Capture the cell that displays the provided text and extract its (x, y) central coordinate. 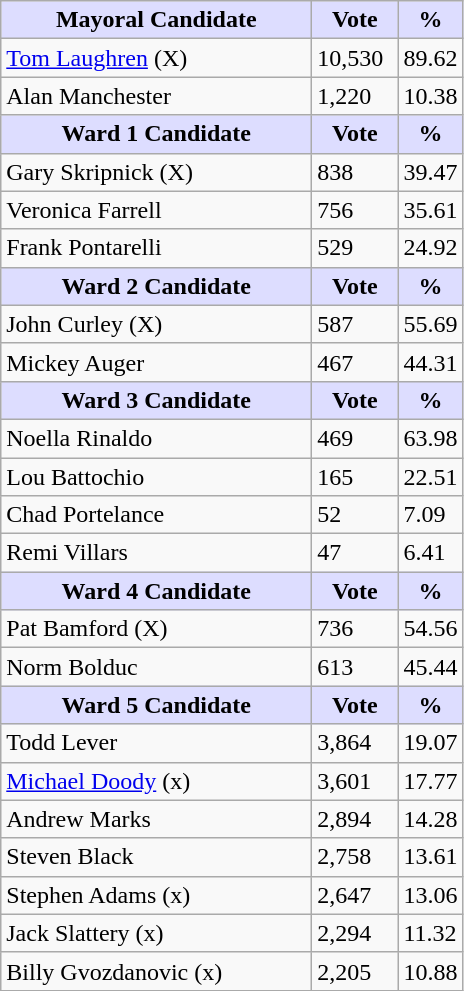
22.51 (430, 477)
10.38 (430, 96)
Andrew Marks (156, 819)
47 (355, 553)
Veronica Farrell (156, 210)
165 (355, 477)
Lou Battochio (156, 477)
Ward 1 Candidate (156, 134)
736 (355, 629)
24.92 (430, 248)
Frank Pontarelli (156, 248)
7.09 (430, 515)
467 (355, 362)
Michael Doody (x) (156, 781)
11.32 (430, 933)
Jack Slattery (x) (156, 933)
Alan Manchester (156, 96)
2,758 (355, 857)
Tom Laughren (X) (156, 58)
14.28 (430, 819)
587 (355, 324)
Ward 2 Candidate (156, 286)
Todd Lever (156, 743)
Ward 4 Candidate (156, 591)
3,601 (355, 781)
Billy Gvozdanovic (x) (156, 971)
Chad Portelance (156, 515)
469 (355, 438)
838 (355, 172)
13.06 (430, 895)
44.31 (430, 362)
6.41 (430, 553)
2,294 (355, 933)
10,530 (355, 58)
2,205 (355, 971)
John Curley (X) (156, 324)
Remi Villars (156, 553)
3,864 (355, 743)
Noella Rinaldo (156, 438)
2,647 (355, 895)
10.88 (430, 971)
55.69 (430, 324)
63.98 (430, 438)
19.07 (430, 743)
45.44 (430, 667)
1,220 (355, 96)
Gary Skripnick (X) (156, 172)
35.61 (430, 210)
529 (355, 248)
613 (355, 667)
Mayoral Candidate (156, 20)
Mickey Auger (156, 362)
Ward 3 Candidate (156, 400)
Norm Bolduc (156, 667)
39.47 (430, 172)
756 (355, 210)
13.61 (430, 857)
Stephen Adams (x) (156, 895)
89.62 (430, 58)
2,894 (355, 819)
Pat Bamford (X) (156, 629)
Ward 5 Candidate (156, 705)
Steven Black (156, 857)
17.77 (430, 781)
52 (355, 515)
54.56 (430, 629)
